Return the [x, y] coordinate for the center point of the cell that contains the specified text.  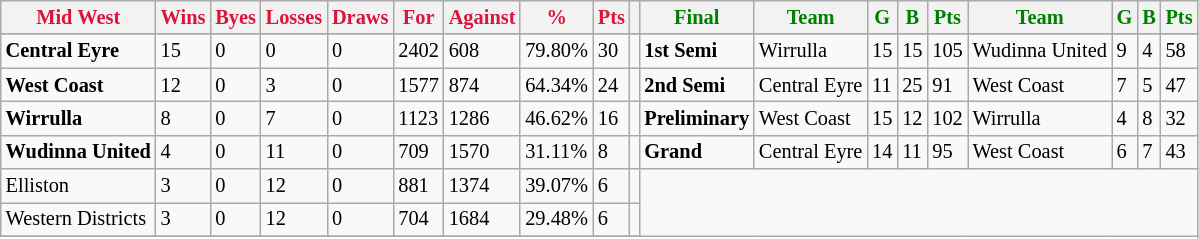
29.48% [556, 219]
5 [1148, 85]
881 [418, 186]
43 [1180, 152]
For [418, 17]
Draws [360, 17]
2nd Semi [696, 85]
1123 [418, 118]
709 [418, 152]
39.07% [556, 186]
Final [696, 17]
105 [947, 51]
46.62% [556, 118]
95 [947, 152]
% [556, 17]
58 [1180, 51]
31.11% [556, 152]
704 [418, 219]
1374 [482, 186]
9 [1125, 51]
32 [1180, 118]
Elliston [78, 186]
1577 [418, 85]
16 [612, 118]
1286 [482, 118]
91 [947, 85]
102 [947, 118]
1684 [482, 219]
47 [1180, 85]
1570 [482, 152]
1st Semi [696, 51]
79.80% [556, 51]
30 [612, 51]
Wins [184, 17]
874 [482, 85]
2402 [418, 51]
608 [482, 51]
14 [882, 152]
Western Districts [78, 219]
Byes [235, 17]
Losses [294, 17]
25 [912, 85]
64.34% [556, 85]
Mid West [78, 17]
Grand [696, 152]
Preliminary [696, 118]
24 [612, 85]
Against [482, 17]
